Provide the (X, Y) coordinate of the cell's center where the given text is located.  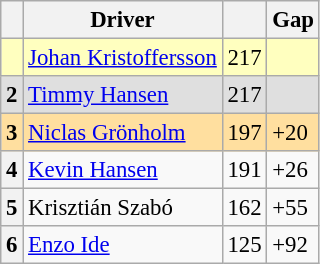
191 (244, 170)
Gap (293, 20)
2 (12, 95)
Kevin Hansen (122, 170)
Enzo Ide (122, 245)
Johan Kristoffersson (122, 58)
+20 (293, 133)
197 (244, 133)
Krisztián Szabó (122, 208)
4 (12, 170)
+55 (293, 208)
6 (12, 245)
162 (244, 208)
Timmy Hansen (122, 95)
+92 (293, 245)
Driver (122, 20)
5 (12, 208)
Niclas Grönholm (122, 133)
125 (244, 245)
+26 (293, 170)
3 (12, 133)
